For the text-containing cell, return its midpoint in (x, y) coordinate format. 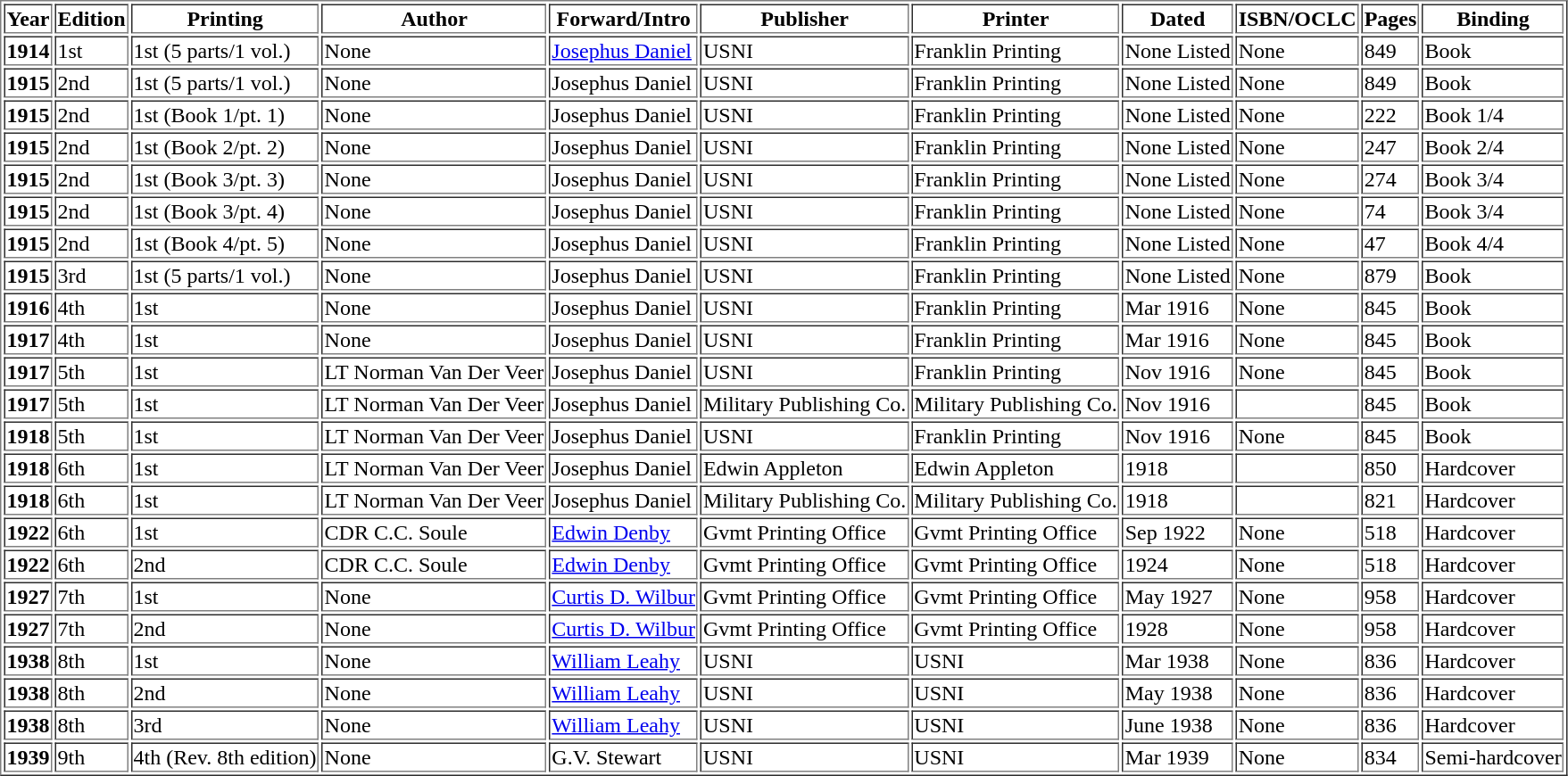
Pages (1390, 18)
May 1927 (1178, 596)
1st (Book 3/pt. 4) (225, 211)
Forward/Intro (623, 18)
1st (Book 2/pt. 2) (225, 146)
Printer (1016, 18)
Book 1/4 (1492, 114)
Dated (1178, 18)
1st (Book 3/pt. 3) (225, 178)
G.V. Stewart (623, 756)
Publisher (805, 18)
Book 4/4 (1492, 243)
Year (28, 18)
247 (1390, 146)
Printing (225, 18)
74 (1390, 211)
1939 (28, 756)
June 1938 (1178, 724)
9th (92, 756)
Author (435, 18)
Semi-hardcover (1492, 756)
Edition (92, 18)
Binding (1492, 18)
1914 (28, 50)
4th (Rev. 8th edition) (225, 756)
47 (1390, 243)
274 (1390, 178)
May 1938 (1178, 692)
821 (1390, 499)
Mar 1939 (1178, 756)
Book 2/4 (1492, 146)
Mar 1938 (1178, 660)
1924 (1178, 564)
850 (1390, 467)
834 (1390, 756)
Sep 1922 (1178, 532)
ISBN/OCLC (1298, 18)
222 (1390, 114)
1st (Book 1/pt. 1) (225, 114)
1928 (1178, 628)
1st (Book 4/pt. 5) (225, 243)
1916 (28, 307)
879 (1390, 275)
